For the text-containing cell, return its midpoint in (x, y) coordinate format. 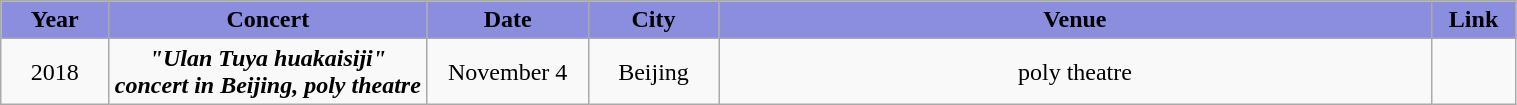
Concert (268, 20)
Beijing (654, 72)
"Ulan Tuya huakaisiji" concert in Beijing, poly theatre (268, 72)
City (654, 20)
Link (1474, 20)
poly theatre (1075, 72)
November 4 (508, 72)
2018 (55, 72)
Venue (1075, 20)
Year (55, 20)
Date (508, 20)
